Return the (X, Y) coordinate for the center point of the cell that contains the specified text.  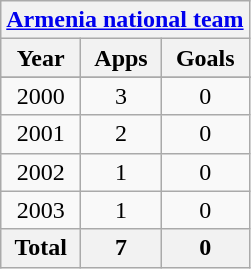
Year (41, 58)
Apps (122, 58)
2002 (41, 172)
3 (122, 96)
2001 (41, 134)
2 (122, 134)
Armenia national team (125, 20)
Total (41, 248)
2003 (41, 210)
2000 (41, 96)
7 (122, 248)
Goals (205, 58)
